Capture the cell that displays the provided text and extract its (X, Y) central coordinate. 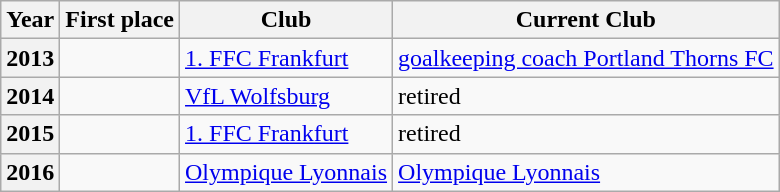
2015 (30, 134)
2013 (30, 58)
VfL Wolfsburg (286, 96)
goalkeeping coach Portland Thorns FC (586, 58)
Club (286, 20)
2014 (30, 96)
First place (120, 20)
Year (30, 20)
2016 (30, 172)
Current Club (586, 20)
